Search for the cell housing the specified text and yield its (X, Y) center coordinate. 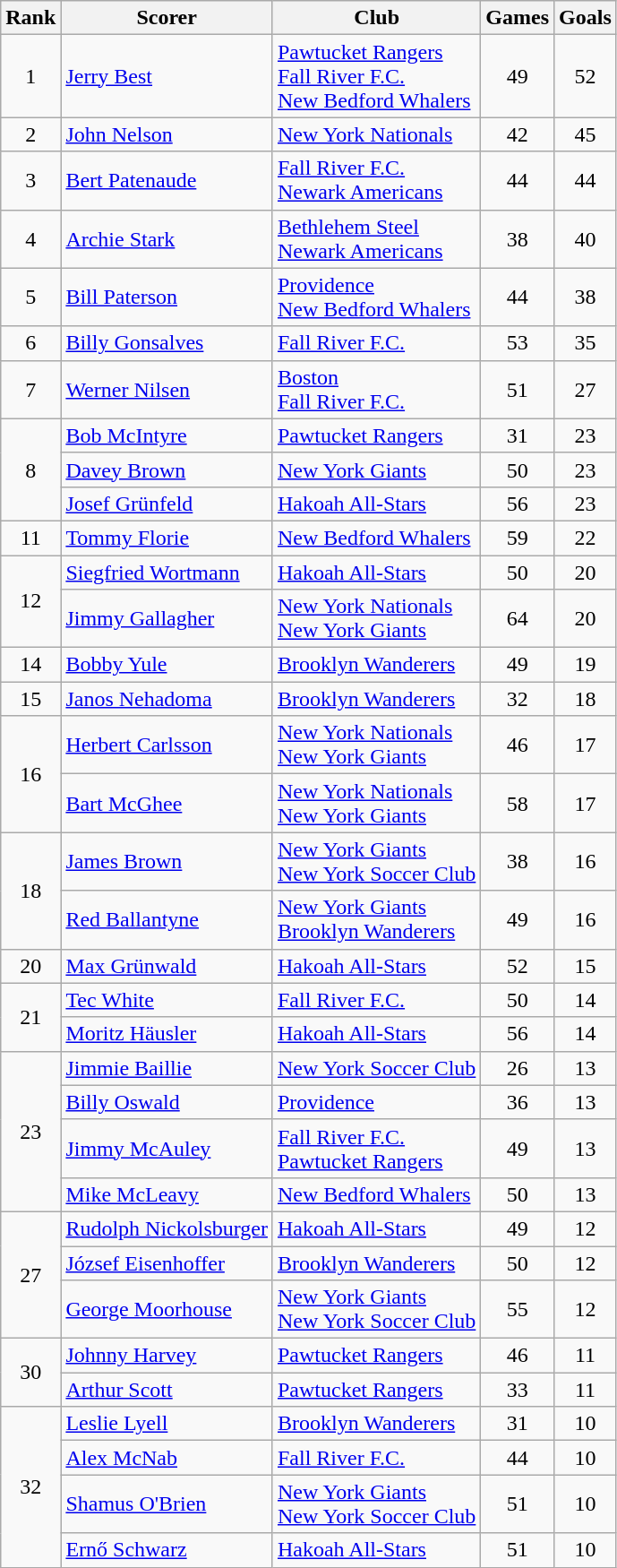
1 (30, 76)
New York GiantsBrooklyn Wanderers (376, 919)
Bethlehem SteelNewark Americans (376, 238)
59 (518, 538)
Goals (586, 18)
Werner Nilsen (167, 389)
Fall River F.C.Newark Americans (376, 181)
42 (518, 134)
James Brown (167, 862)
Tommy Florie (167, 538)
Club (376, 18)
Scorer (167, 18)
2 (30, 134)
22 (586, 538)
Tec White (167, 1000)
5 (30, 297)
Josef Grünfeld (167, 504)
30 (30, 1373)
8 (30, 470)
Mike McLeavy (167, 1194)
George Moorhouse (167, 1310)
64 (518, 618)
Pawtucket RangersFall River F.C.New Bedford Whalers (376, 76)
Janos Nehadoma (167, 699)
Leslie Lyell (167, 1424)
58 (518, 803)
Jimmy Gallagher (167, 618)
Red Ballantyne (167, 919)
Alex McNab (167, 1458)
Arthur Scott (167, 1390)
Shamus O'Brien (167, 1503)
Fall River F.C.Pawtucket Rangers (376, 1149)
Ernő Schwarz (167, 1550)
19 (586, 665)
55 (518, 1310)
Moritz Häusler (167, 1034)
35 (586, 343)
Jimmy McAuley (167, 1149)
45 (586, 134)
Rank (30, 18)
7 (30, 389)
26 (518, 1068)
Billy Gonsalves (167, 343)
József Eisenhoffer (167, 1262)
Max Grünwald (167, 966)
6 (30, 343)
4 (30, 238)
Siegfried Wortmann (167, 573)
Bill Paterson (167, 297)
Johnny Harvey (167, 1356)
21 (30, 1017)
40 (586, 238)
53 (518, 343)
BostonFall River F.C. (376, 389)
Bart McGhee (167, 803)
John Nelson (167, 134)
Jerry Best (167, 76)
36 (518, 1102)
ProvidenceNew Bedford Whalers (376, 297)
Bert Patenaude (167, 181)
Davey Brown (167, 470)
Jimmie Baillie (167, 1068)
Games (518, 18)
Providence (376, 1102)
Bob McIntyre (167, 435)
New York Giants (376, 470)
3 (30, 181)
Billy Oswald (167, 1102)
Archie Stark (167, 238)
Herbert Carlsson (167, 745)
New York Soccer Club (376, 1068)
Bobby Yule (167, 665)
New York Nationals (376, 134)
33 (518, 1390)
Rudolph Nickolsburger (167, 1228)
